Locate the cell with the specified text and output its (x, y) center coordinate. 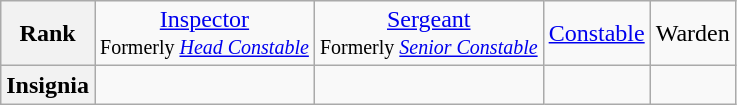
Warden (692, 34)
Insignia (48, 85)
SergeantFormerly Senior Constable (428, 34)
Constable (596, 34)
Rank (48, 34)
InspectorFormerly Head Constable (205, 34)
